Pinpoint the cell where the given text exists, returning its (X, Y) midpoint coordinate. 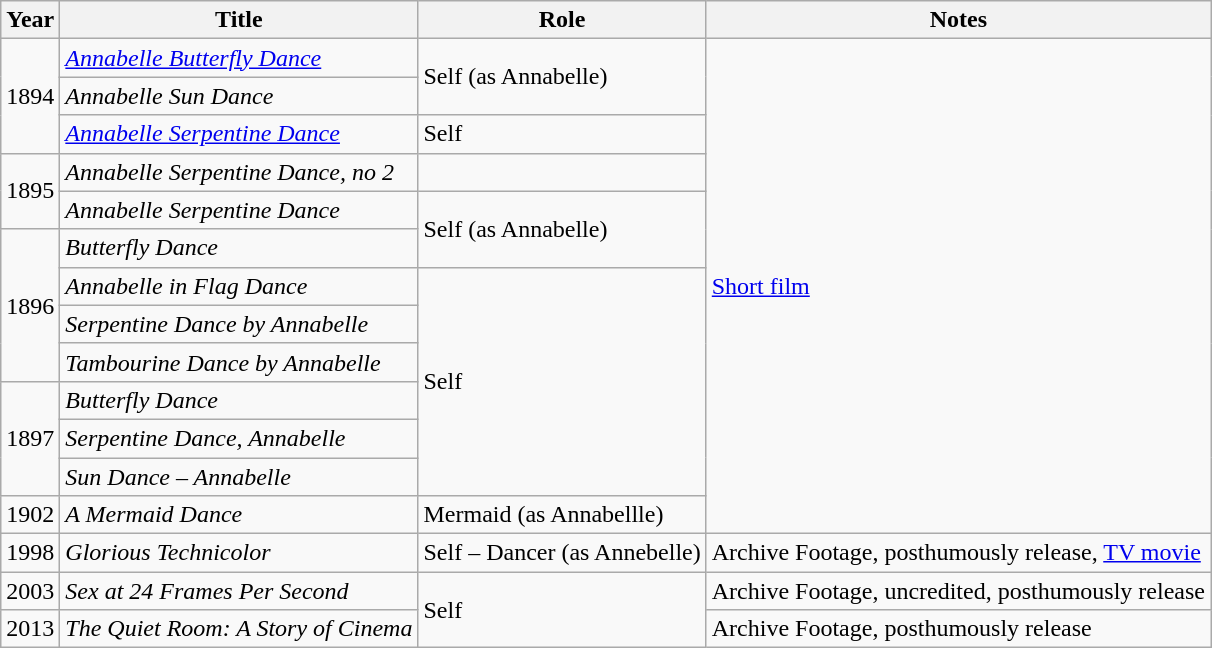
Notes (958, 20)
Glorious Technicolor (239, 553)
2013 (30, 629)
Sun Dance – Annabelle (239, 477)
Archive Footage, posthumously release, TV movie (958, 553)
Annabelle Sun Dance (239, 96)
Title (239, 20)
1897 (30, 438)
1895 (30, 191)
Serpentine Dance, Annabelle (239, 438)
Annabelle Serpentine Dance, no 2 (239, 172)
Role (562, 20)
Tambourine Dance by Annabelle (239, 362)
Mermaid (as Annabellle) (562, 515)
Archive Footage, posthumously release (958, 629)
Annabelle Butterfly Dance (239, 58)
1902 (30, 515)
Annabelle in Flag Dance (239, 286)
Serpentine Dance by Annabelle (239, 324)
1896 (30, 305)
Self – Dancer (as Annebelle) (562, 553)
Sex at 24 Frames Per Second (239, 591)
1998 (30, 553)
The Quiet Room: A Story of Cinema (239, 629)
Archive Footage, uncredited, posthumously release (958, 591)
A Mermaid Dance (239, 515)
Short film (958, 286)
2003 (30, 591)
1894 (30, 96)
Year (30, 20)
